Locate the cell with the specified text and output its (X, Y) center coordinate. 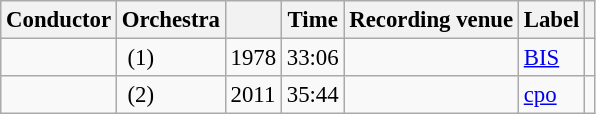
(1) (170, 58)
(2) (170, 95)
Recording venue (431, 20)
Orchestra (170, 20)
1978 (253, 58)
Label (551, 20)
35:44 (312, 95)
Conductor (59, 20)
BIS (551, 58)
2011 (253, 95)
Time (312, 20)
33:06 (312, 58)
cpo (551, 95)
